Output the (x, y) coordinate of the center of the cell containing the given text.  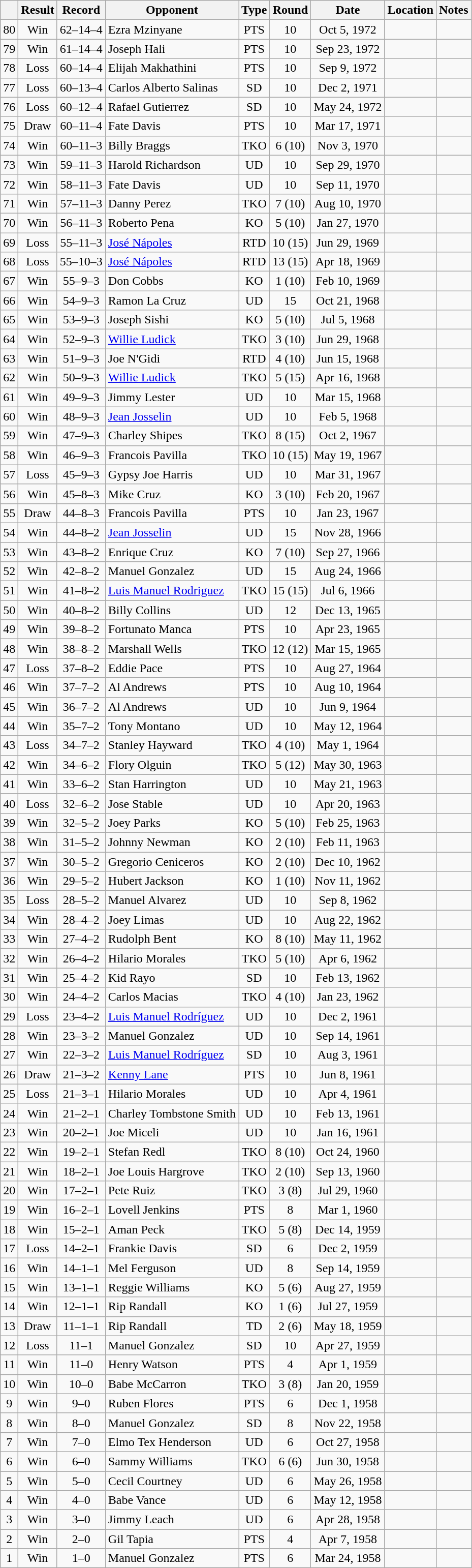
6–0 (81, 1461)
Jan 27, 1970 (348, 223)
24–4–2 (81, 997)
Dec 2, 1961 (348, 1016)
Sep 13, 1960 (348, 1171)
Feb 5, 1968 (348, 416)
17 (9, 1249)
1 (6) (291, 1307)
Type (254, 10)
30–5–2 (81, 862)
Dec 10, 1962 (348, 862)
30 (9, 997)
65 (9, 320)
Aug 27, 1964 (348, 668)
6 (6) (291, 1461)
Mar 15, 1965 (348, 649)
May 30, 1963 (348, 765)
Dec 13, 1965 (348, 610)
39 (9, 823)
Sep 29, 1970 (348, 165)
Eddie Pace (172, 668)
Reggie Williams (172, 1287)
23–4–2 (81, 1016)
14 (9, 1307)
Location (411, 10)
Sep 14, 1959 (348, 1268)
Carlos Alberto Salinas (172, 87)
Feb 13, 1962 (348, 978)
28–5–2 (81, 900)
73 (9, 165)
61 (9, 397)
Notes (454, 10)
54 (9, 532)
41 (9, 784)
27 (9, 1055)
12 (12) (291, 649)
Johnny Newman (172, 842)
Stanley Hayward (172, 745)
Jul 29, 1960 (348, 1191)
52 (9, 571)
40–8–2 (81, 610)
28–4–2 (81, 920)
12–1–1 (81, 1307)
23 (9, 1132)
Apr 4, 1961 (348, 1094)
May 24, 1972 (348, 107)
19–2–1 (81, 1152)
36–7–2 (81, 707)
Stan Harrington (172, 784)
Sep 11, 1970 (348, 184)
Jun 29, 1968 (348, 339)
Sammy Williams (172, 1461)
Feb 13, 1961 (348, 1113)
Hubert Jackson (172, 881)
21–3–2 (81, 1074)
Flory Olguin (172, 765)
May 19, 1967 (348, 455)
Rafael Gutierrez (172, 107)
50 (9, 610)
41–8–2 (81, 591)
58 (9, 455)
70 (9, 223)
Harold Richardson (172, 165)
63 (9, 358)
Marshall Wells (172, 649)
58–11–3 (81, 184)
Apr 6, 1962 (348, 958)
25–4–2 (81, 978)
32 (9, 958)
Apr 27, 1959 (348, 1345)
May 11, 1962 (348, 939)
Enrique Cruz (172, 552)
Rudolph Bent (172, 939)
Dec 14, 1959 (348, 1229)
7 (9, 1442)
25 (9, 1094)
Sep 27, 1966 (348, 552)
Ramon La Cruz (172, 300)
16 (9, 1268)
Billy Braggs (172, 145)
34–6–2 (81, 765)
Kid Rayo (172, 978)
Ruben Flores (172, 1403)
18–2–1 (81, 1171)
45 (9, 707)
Dec 2, 1971 (348, 87)
60–13–4 (81, 87)
43 (9, 745)
20–2–1 (81, 1132)
Jul 27, 1959 (348, 1307)
38 (9, 842)
Babe McCarron (172, 1384)
36 (9, 881)
14–1–1 (81, 1268)
Dec 2, 1959 (348, 1249)
33–6–2 (81, 784)
Billy Collins (172, 610)
Oct 21, 1968 (348, 300)
60–11–3 (81, 145)
Lovell Jenkins (172, 1210)
May 21, 1963 (348, 784)
Joe Miceli (172, 1132)
49–9–3 (81, 397)
38–8–2 (81, 649)
Joseph Hali (172, 49)
64 (9, 339)
Gypsy Joe Harris (172, 474)
27–4–2 (81, 939)
60 (9, 416)
Apr 1, 1959 (348, 1365)
Aug 22, 1962 (348, 920)
Result (38, 10)
56 (9, 494)
37–7–2 (81, 687)
Charley Shipes (172, 436)
46–9–3 (81, 455)
53 (9, 552)
Fortunato Manca (172, 629)
62 (9, 378)
May 12, 1964 (348, 726)
Manuel Alvarez (172, 900)
Nov 3, 1970 (348, 145)
43–8–2 (81, 552)
Mel Ferguson (172, 1268)
24 (9, 1113)
11–0 (81, 1365)
Oct 2, 1967 (348, 436)
8–0 (81, 1423)
Jun 29, 1969 (348, 243)
Elmo Tex Henderson (172, 1442)
18 (9, 1229)
47 (9, 668)
Aug 10, 1970 (348, 203)
May 18, 1959 (348, 1326)
Babe Vance (172, 1500)
Round (291, 10)
Apr 18, 1969 (348, 262)
Jan 20, 1959 (348, 1384)
80 (9, 29)
4–0 (81, 1500)
34–7–2 (81, 745)
Feb 10, 1969 (348, 281)
77 (9, 87)
59 (9, 436)
51 (9, 591)
29–5–2 (81, 881)
55–10–3 (81, 262)
60–12–4 (81, 107)
Apr 28, 1958 (348, 1520)
Nov 22, 1958 (348, 1423)
Joey Limas (172, 920)
Pete Ruiz (172, 1191)
Roberto Pena (172, 223)
Jun 8, 1961 (348, 1074)
Henry Watson (172, 1365)
May 1, 1964 (348, 745)
May 12, 1958 (348, 1500)
Feb 11, 1963 (348, 842)
16–2–1 (81, 1210)
11–1–1 (81, 1326)
3 (9, 1520)
Stefan Redl (172, 1152)
2–0 (81, 1539)
72 (9, 184)
55–11–3 (81, 243)
Aug 10, 1964 (348, 687)
Jul 6, 1966 (348, 591)
Jun 15, 1968 (348, 358)
Sep 14, 1961 (348, 1036)
13 (9, 1326)
46 (9, 687)
59–11–3 (81, 165)
Danny Perez (172, 203)
Nov 28, 1966 (348, 532)
71 (9, 203)
74 (9, 145)
8 (15) (291, 436)
51–9–3 (81, 358)
Aug 24, 1966 (348, 571)
Mar 17, 1971 (348, 126)
11 (9, 1365)
45–9–3 (81, 474)
Aug 27, 1959 (348, 1287)
5 (15) (291, 378)
Aug 3, 1961 (348, 1055)
1–0 (81, 1558)
62–14–4 (81, 29)
52–9–3 (81, 339)
Mar 24, 1958 (348, 1558)
Jan 23, 1962 (348, 997)
5 (8) (291, 1229)
Jun 30, 1958 (348, 1461)
Jan 23, 1967 (348, 513)
5 (6) (291, 1287)
69 (9, 243)
78 (9, 68)
10–0 (81, 1384)
Jimmy Leach (172, 1520)
21–2–1 (81, 1113)
22 (9, 1152)
34 (9, 920)
57 (9, 474)
Mar 15, 1968 (348, 397)
Feb 20, 1967 (348, 494)
Tony Montano (172, 726)
68 (9, 262)
20 (9, 1191)
42 (9, 765)
Cecil Courtney (172, 1481)
Joseph Sishi (172, 320)
May 26, 1958 (348, 1481)
Ezra Mzinyane (172, 29)
Oct 24, 1960 (348, 1152)
45–8–3 (81, 494)
Mar 1, 1960 (348, 1210)
37–8–2 (81, 668)
Apr 7, 1958 (348, 1539)
40 (9, 803)
5 (9, 1481)
TD (254, 1326)
56–11–3 (81, 223)
Luis Manuel Rodriguez (172, 591)
29 (9, 1016)
1 (9, 1558)
67 (9, 281)
79 (9, 49)
9–0 (81, 1403)
21 (9, 1171)
Mar 31, 1967 (348, 474)
2 (9, 1539)
54–9–3 (81, 300)
48 (9, 649)
Oct 27, 1958 (348, 1442)
Frankie Davis (172, 1249)
3–0 (81, 1520)
Jan 16, 1961 (348, 1132)
Joe N'Gidi (172, 358)
Apr 23, 1965 (348, 629)
Opponent (172, 10)
60–14–4 (81, 68)
5–0 (81, 1481)
7–0 (81, 1442)
23–3–2 (81, 1036)
60–11–4 (81, 126)
Dec 1, 1958 (348, 1403)
Jimmy Lester (172, 397)
53–9–3 (81, 320)
Mike Cruz (172, 494)
14–2–1 (81, 1249)
61–14–4 (81, 49)
35 (9, 900)
55–9–3 (81, 281)
15 (15) (291, 591)
13 (15) (291, 262)
31 (9, 978)
Kenny Lane (172, 1074)
Sep 9, 1972 (348, 68)
Charley Tombstone Smith (172, 1113)
Gregorio Ceniceros (172, 862)
Elijah Makhathini (172, 68)
22–3–2 (81, 1055)
Record (81, 10)
Don Cobbs (172, 281)
47–9–3 (81, 436)
48–9–3 (81, 416)
39–8–2 (81, 629)
55 (9, 513)
75 (9, 126)
32–5–2 (81, 823)
15–2–1 (81, 1229)
5 (12) (291, 765)
Jun 9, 1964 (348, 707)
Date (348, 10)
26–4–2 (81, 958)
9 (9, 1403)
19 (9, 1210)
17–2–1 (81, 1191)
44–8–2 (81, 532)
26 (9, 1074)
Sep 23, 1972 (348, 49)
33 (9, 939)
66 (9, 300)
Feb 25, 1963 (348, 823)
35–7–2 (81, 726)
Oct 5, 1972 (348, 29)
Aman Peck (172, 1229)
Sep 8, 1962 (348, 900)
Jose Stable (172, 803)
11–1 (81, 1345)
42–8–2 (81, 571)
44 (9, 726)
Apr 20, 1963 (348, 803)
6 (10) (291, 145)
Jul 5, 1968 (348, 320)
21–3–1 (81, 1094)
57–11–3 (81, 203)
37 (9, 862)
Carlos Macias (172, 997)
28 (9, 1036)
49 (9, 629)
2 (6) (291, 1326)
76 (9, 107)
Gil Tapia (172, 1539)
32–6–2 (81, 803)
Apr 16, 1968 (348, 378)
Joe Louis Hargrove (172, 1171)
31–5–2 (81, 842)
Joey Parks (172, 823)
50–9–3 (81, 378)
13–1–1 (81, 1287)
Nov 11, 1962 (348, 881)
44–8–3 (81, 513)
